Return the [X, Y] coordinate for the center point of the cell that contains the specified text.  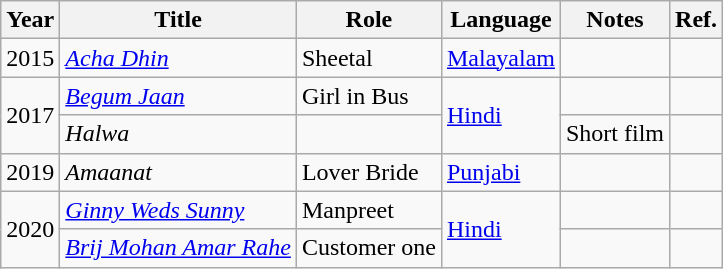
2020 [30, 229]
Short film [614, 134]
Manpreet [368, 210]
Halwa [178, 134]
Role [368, 20]
Notes [614, 20]
Ginny Weds Sunny [178, 210]
Brij Mohan Amar Rahe [178, 248]
2017 [30, 115]
Malayalam [500, 58]
Punjabi [500, 172]
Girl in Bus [368, 96]
Begum Jaan [178, 96]
Title [178, 20]
Language [500, 20]
Ref. [696, 20]
Lover Bride [368, 172]
Acha Dhin [178, 58]
Year [30, 20]
2019 [30, 172]
2015 [30, 58]
Amaanat [178, 172]
Sheetal [368, 58]
Customer one [368, 248]
